Detect which cell encompasses the target text, then output its (x, y) center coordinate. 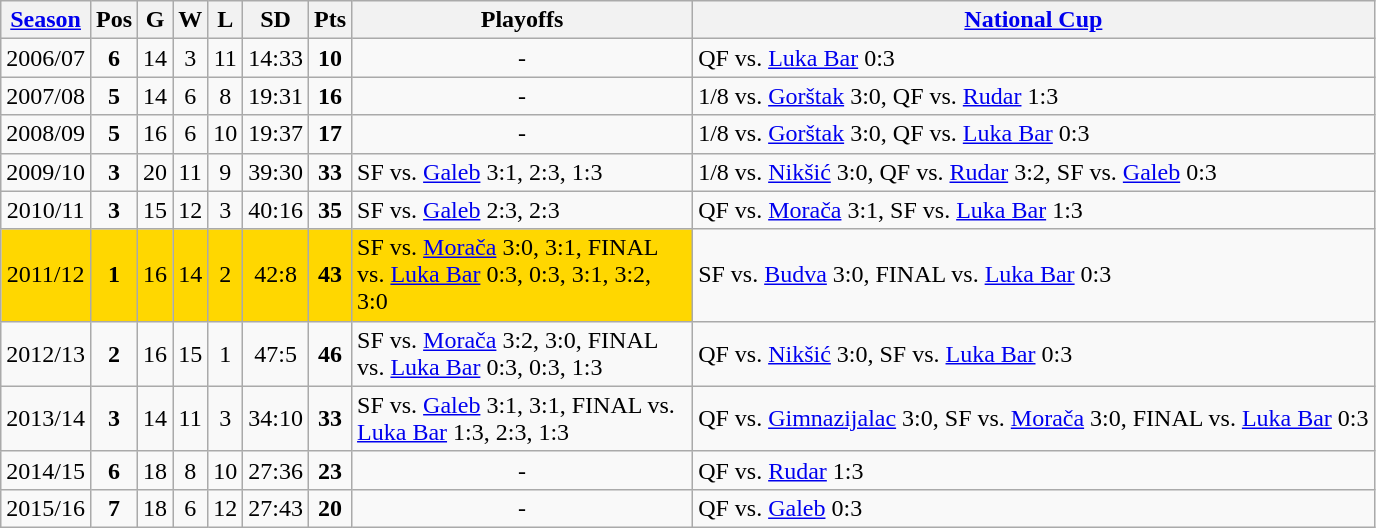
SF vs. Morača 3:0, 3:1, FINAL vs. Luka Bar 0:3, 0:3, 3:1, 3:2, 3:0 (522, 275)
L (226, 20)
Pos (114, 20)
G (156, 20)
2013/14 (46, 418)
QF vs. Luka Bar 0:3 (1034, 58)
14:33 (276, 58)
1/8 vs. Gorštak 3:0, QF vs. Rudar 1:3 (1034, 96)
23 (330, 470)
SD (276, 20)
W (190, 20)
2011/12 (46, 275)
2015/16 (46, 508)
QF vs. Rudar 1:3 (1034, 470)
SF vs. Galeb 2:3, 2:3 (522, 210)
19:31 (276, 96)
34:10 (276, 418)
2010/11 (46, 210)
Pts (330, 20)
SF vs. Budva 3:0, FINAL vs. Luka Bar 0:3 (1034, 275)
Season (46, 20)
2012/13 (46, 354)
27:36 (276, 470)
2007/08 (46, 96)
SF vs. Morača 3:2, 3:0, FINAL vs. Luka Bar 0:3, 0:3, 1:3 (522, 354)
46 (330, 354)
19:37 (276, 134)
2008/09 (46, 134)
39:30 (276, 172)
2014/15 (46, 470)
35 (330, 210)
1/8 vs. Nikšić 3:0, QF vs. Rudar 3:2, SF vs. Galeb 0:3 (1034, 172)
QF vs. Galeb 0:3 (1034, 508)
QF vs. Nikšić 3:0, SF vs. Luka Bar 0:3 (1034, 354)
SF vs. Galeb 3:1, 3:1, FINAL vs. Luka Bar 1:3, 2:3, 1:3 (522, 418)
SF vs. Galeb 3:1, 2:3, 1:3 (522, 172)
9 (226, 172)
43 (330, 275)
QF vs. Gimnazijalac 3:0, SF vs. Morača 3:0, FINAL vs. Luka Bar 0:3 (1034, 418)
2009/10 (46, 172)
40:16 (276, 210)
7 (114, 508)
National Cup (1034, 20)
QF vs. Morača 3:1, SF vs. Luka Bar 1:3 (1034, 210)
42:8 (276, 275)
17 (330, 134)
Playoffs (522, 20)
27:43 (276, 508)
2006/07 (46, 58)
1/8 vs. Gorštak 3:0, QF vs. Luka Bar 0:3 (1034, 134)
47:5 (276, 354)
